Extract the (x, y) coordinate from the center of the cell holding the provided text.  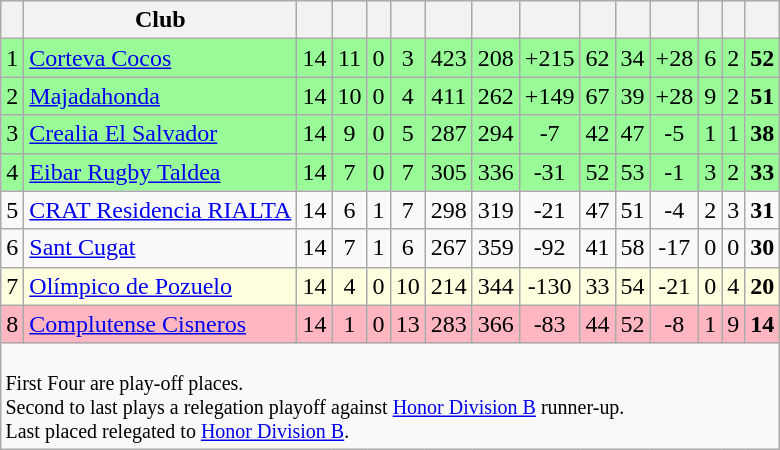
53 (632, 172)
319 (496, 210)
11 (350, 58)
41 (598, 248)
+215 (550, 58)
366 (496, 324)
344 (496, 286)
39 (632, 96)
Complutense Cisneros (160, 324)
67 (598, 96)
Eibar Rugby Taldea (160, 172)
214 (448, 286)
Sant Cugat (160, 248)
267 (448, 248)
262 (496, 96)
54 (632, 286)
Crealia El Salvador (160, 134)
-83 (550, 324)
CRAT Residencia RIALTA (160, 210)
-31 (550, 172)
Club (160, 20)
+149 (550, 96)
8 (12, 324)
-4 (674, 210)
13 (408, 324)
336 (496, 172)
Olímpico de Pozuelo (160, 286)
-130 (550, 286)
58 (632, 248)
20 (762, 286)
Corteva Cocos (160, 58)
411 (448, 96)
-92 (550, 248)
-7 (550, 134)
-17 (674, 248)
287 (448, 134)
359 (496, 248)
-5 (674, 134)
283 (448, 324)
-1 (674, 172)
-8 (674, 324)
34 (632, 58)
62 (598, 58)
305 (448, 172)
298 (448, 210)
294 (496, 134)
38 (762, 134)
44 (598, 324)
42 (598, 134)
31 (762, 210)
Majadahonda (160, 96)
30 (762, 248)
208 (496, 58)
423 (448, 58)
